From the cell containing the given text, extract its center point as [X, Y] coordinate. 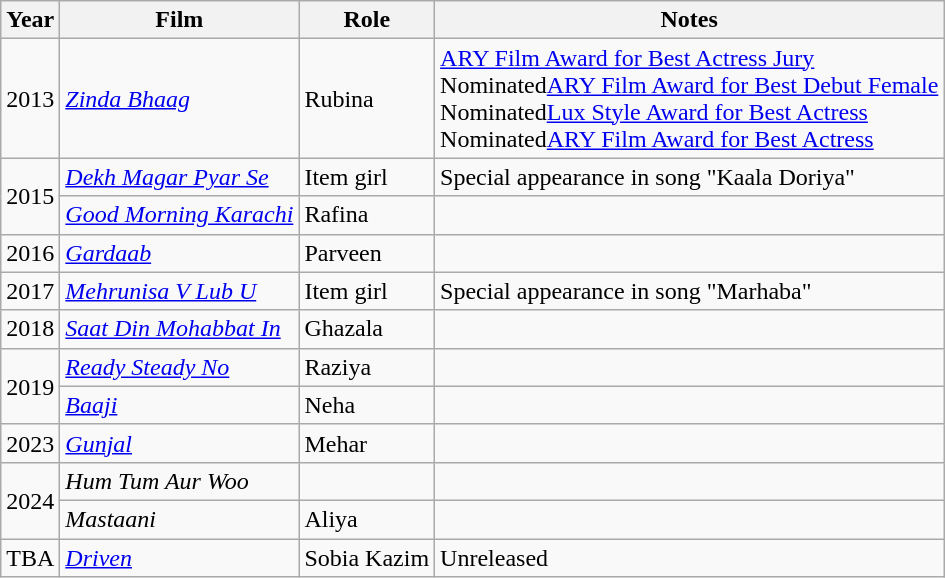
Gardaab [180, 253]
Driven [180, 557]
2017 [30, 291]
Mehar [367, 443]
Aliya [367, 519]
Role [367, 20]
Baaji [180, 405]
2015 [30, 196]
Mastaani [180, 519]
Neha [367, 405]
Rafina [367, 215]
Ready Steady No [180, 367]
Good Morning Karachi [180, 215]
TBA [30, 557]
Zinda Bhaag [180, 98]
Notes [690, 20]
2016 [30, 253]
2013 [30, 98]
Parveen [367, 253]
Gunjal [180, 443]
Saat Din Mohabbat In [180, 329]
Special appearance in song "Kaala Doriya" [690, 177]
2024 [30, 500]
Raziya [367, 367]
Unreleased [690, 557]
Hum Tum Aur Woo [180, 481]
Ghazala [367, 329]
Film [180, 20]
Rubina [367, 98]
Special appearance in song "Marhaba" [690, 291]
Mehrunisa V Lub U [180, 291]
Year [30, 20]
2018 [30, 329]
2023 [30, 443]
Sobia Kazim [367, 557]
2019 [30, 386]
Dekh Magar Pyar Se [180, 177]
